Search for the cell housing the specified text and yield its (X, Y) center coordinate. 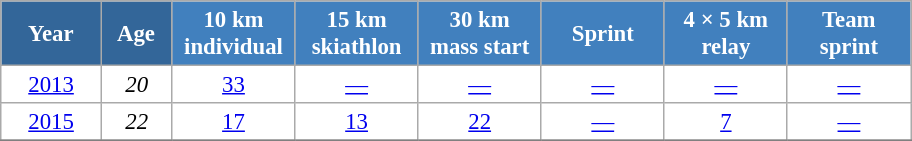
4 × 5 km relay (726, 34)
2015 (52, 122)
2013 (52, 85)
Year (52, 34)
17 (234, 122)
Age (136, 34)
33 (234, 85)
Team sprint (848, 34)
10 km individual (234, 34)
15 km skiathlon (356, 34)
7 (726, 122)
20 (136, 85)
Sprint (602, 34)
30 km mass start (480, 34)
13 (356, 122)
